Pinpoint the cell where the given text exists, returning its (X, Y) midpoint coordinate. 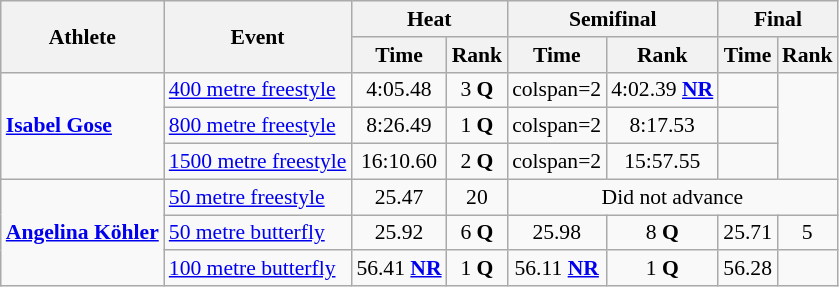
Semifinal (612, 19)
50 metre freestyle (258, 197)
56.41 NR (398, 269)
20 (478, 197)
56.28 (748, 269)
Isabel Gose (82, 126)
25.71 (748, 233)
4:05.48 (398, 90)
400 metre freestyle (258, 90)
4:02.39 NR (662, 90)
100 metre butterfly (258, 269)
15:57.55 (662, 162)
25.98 (556, 233)
Angelina Köhler (82, 232)
6 Q (478, 233)
5 (808, 233)
16:10.60 (398, 162)
56.11 NR (556, 269)
1500 metre freestyle (258, 162)
Athlete (82, 36)
8:17.53 (662, 126)
50 metre butterfly (258, 233)
3 Q (478, 90)
Event (258, 36)
25.92 (398, 233)
8 Q (662, 233)
25.47 (398, 197)
Heat (429, 19)
Did not advance (672, 197)
2 Q (478, 162)
800 metre freestyle (258, 126)
Final (778, 19)
8:26.49 (398, 126)
